From the cell containing the given text, extract its center point as [x, y] coordinate. 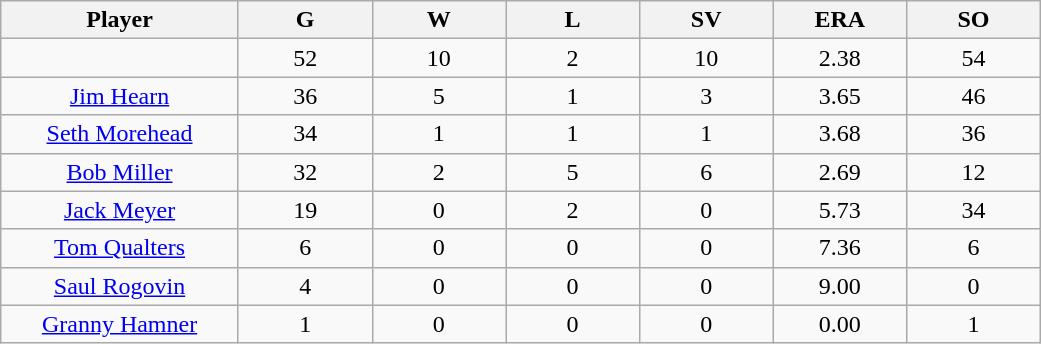
2.38 [840, 58]
Jack Meyer [120, 210]
32 [305, 172]
Player [120, 20]
ERA [840, 20]
54 [974, 58]
3 [706, 96]
SO [974, 20]
Granny Hamner [120, 324]
Seth Morehead [120, 134]
5.73 [840, 210]
W [439, 20]
4 [305, 286]
12 [974, 172]
3.68 [840, 134]
SV [706, 20]
7.36 [840, 248]
52 [305, 58]
Jim Hearn [120, 96]
46 [974, 96]
0.00 [840, 324]
9.00 [840, 286]
Bob Miller [120, 172]
G [305, 20]
2.69 [840, 172]
3.65 [840, 96]
Tom Qualters [120, 248]
Saul Rogovin [120, 286]
19 [305, 210]
L [573, 20]
